Capture the cell that displays the provided text and extract its (X, Y) central coordinate. 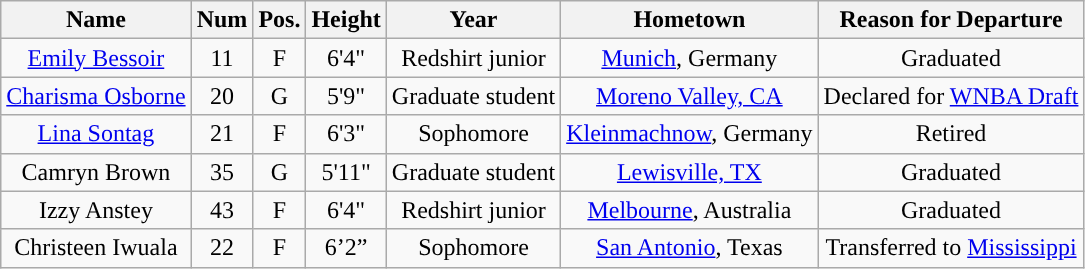
Munich, Germany (690, 58)
35 (222, 172)
Height (346, 20)
Lewisville, TX (690, 172)
43 (222, 210)
22 (222, 248)
Transferred to Mississippi (951, 248)
Pos. (280, 20)
Camryn Brown (96, 172)
21 (222, 134)
Melbourne, Australia (690, 210)
Charisma Osborne (96, 96)
Hometown (690, 20)
Izzy Anstey (96, 210)
Kleinmachnow, Germany (690, 134)
Moreno Valley, CA (690, 96)
Emily Bessoir (96, 58)
Reason for Departure (951, 20)
Lina Sontag (96, 134)
Christeen Iwuala (96, 248)
Num (222, 20)
6’2” (346, 248)
Declared for WNBA Draft (951, 96)
6'3" (346, 134)
Name (96, 20)
20 (222, 96)
5'9" (346, 96)
11 (222, 58)
5'11" (346, 172)
Retired (951, 134)
Year (473, 20)
San Antonio, Texas (690, 248)
